Pinpoint the cell where the given text exists, returning its [x, y] midpoint coordinate. 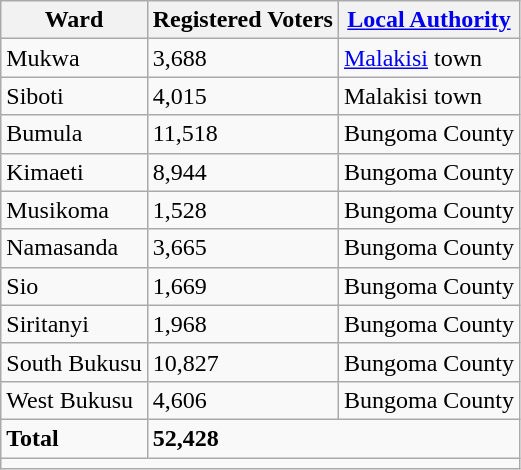
3,688 [242, 58]
1,968 [242, 324]
Total [74, 438]
Musikoma [74, 210]
Registered Voters [242, 20]
3,665 [242, 248]
10,827 [242, 362]
Siritanyi [74, 324]
4,015 [242, 96]
52,428 [333, 438]
Siboti [74, 96]
8,944 [242, 172]
Ward [74, 20]
4,606 [242, 400]
11,518 [242, 134]
Bumula [74, 134]
Kimaeti [74, 172]
1,669 [242, 286]
West Bukusu [74, 400]
Mukwa [74, 58]
Sio [74, 286]
South Bukusu [74, 362]
1,528 [242, 210]
Local Authority [428, 20]
Namasanda [74, 248]
